Return the (x, y) coordinate for the center point of the cell that contains the specified text.  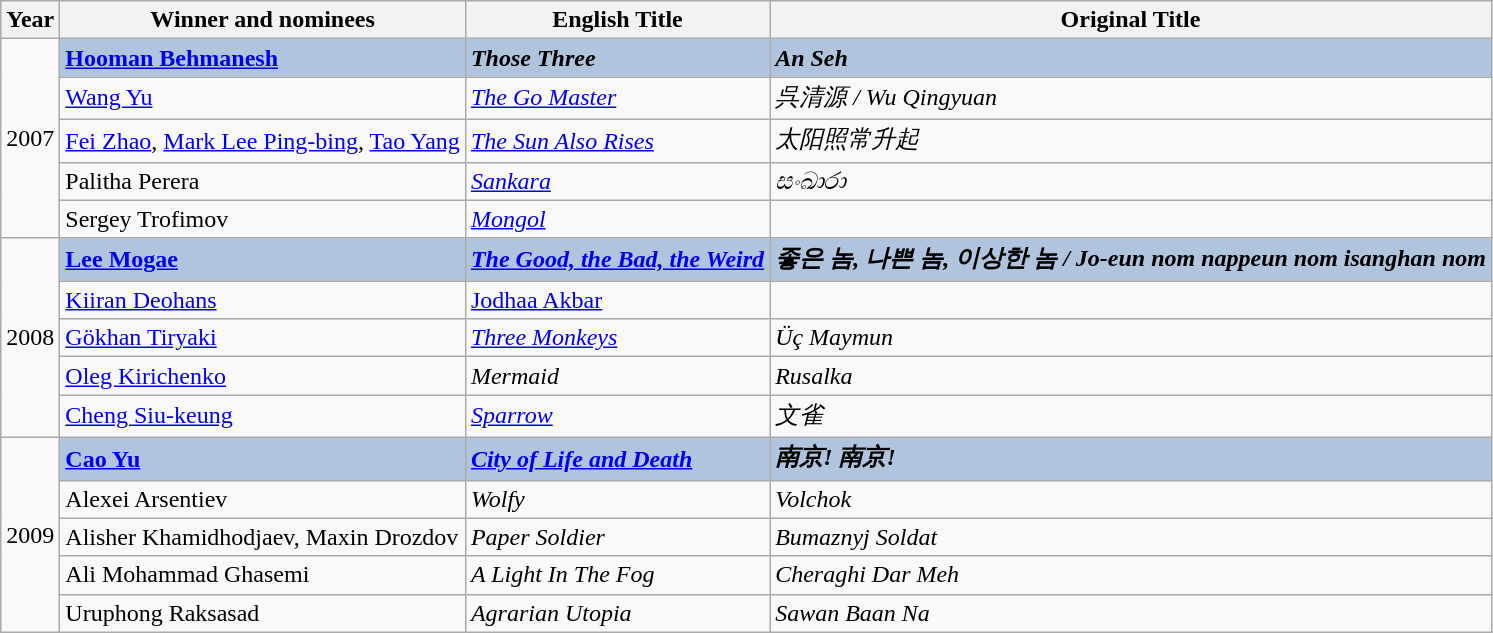
Sparrow (617, 416)
Mermaid (617, 376)
Oleg Kirichenko (263, 376)
සංඛාරා (1131, 181)
Cheng Siu-keung (263, 416)
English Title (617, 20)
An Seh (1131, 58)
Paper Soldier (617, 537)
Uruphong Raksasad (263, 613)
2009 (30, 534)
Fei Zhao, Mark Lee Ping-bing, Tao Yang (263, 140)
The Go Master (617, 98)
Winner and nominees (263, 20)
Sawan Baan Na (1131, 613)
Rusalka (1131, 376)
A Light In The Fog (617, 575)
Original Title (1131, 20)
2008 (30, 338)
Agrarian Utopia (617, 613)
Sankara (617, 181)
文雀 (1131, 416)
Cheraghi Dar Meh (1131, 575)
呉清源 / Wu Qingyuan (1131, 98)
Ali Mohammad Ghasemi (263, 575)
Volchok (1131, 499)
Wolfy (617, 499)
Bumaznyj Soldat (1131, 537)
Alexei Arsentiev (263, 499)
Three Monkeys (617, 338)
Jodhaa Akbar (617, 300)
Wang Yu (263, 98)
Cao Yu (263, 458)
Alisher Khamidhodjaev, Maxin Drozdov (263, 537)
The Good, the Bad, the Weird (617, 260)
太阳照常升起 (1131, 140)
Palitha Perera (263, 181)
Sergey Trofimov (263, 219)
City of Life and Death (617, 458)
Hooman Behmanesh (263, 58)
Mongol (617, 219)
좋은 놈, 나쁜 놈, 이상한 놈 / Jo-eun nom nappeun nom isanghan nom (1131, 260)
Lee Mogae (263, 260)
Kiiran Deohans (263, 300)
Year (30, 20)
Those Three (617, 58)
Gökhan Tiryaki (263, 338)
南京! 南京! (1131, 458)
2007 (30, 138)
Üç Maymun (1131, 338)
The Sun Also Rises (617, 140)
